Extract the [x, y] coordinate from the center of the cell holding the provided text.  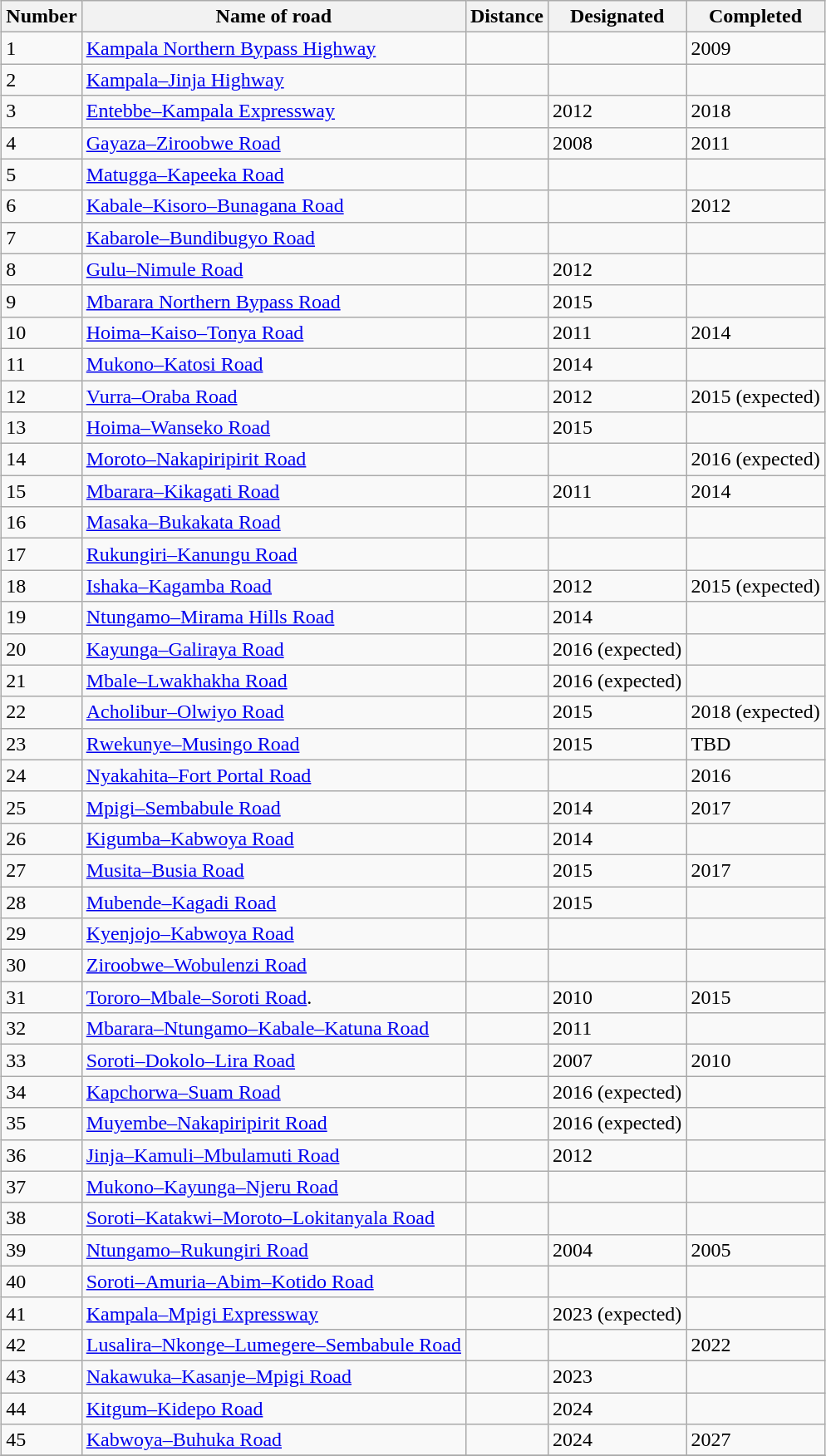
12 [42, 396]
Nyakahita–Fort Portal Road [273, 775]
2008 [617, 143]
2018 (expected) [755, 712]
Matugga–Kapeeka Road [273, 175]
Distance [507, 17]
2023 (expected) [617, 1313]
Acholibur–Olwiyo Road [273, 712]
Masaka–Bukakata Road [273, 523]
Vurra–Oraba Road [273, 396]
Soroti–Katakwi–Moroto–Lokitanyala Road [273, 1218]
Mpigi–Sembabule Road [273, 807]
38 [42, 1218]
10 [42, 332]
2027 [755, 1440]
Kayunga–Galiraya Road [273, 649]
2004 [617, 1250]
2022 [755, 1345]
Kitgum–Kidepo Road [273, 1409]
11 [42, 364]
7 [42, 238]
39 [42, 1250]
Mbarara–Ntungamo–Kabale–Katuna Road [273, 1029]
2016 [755, 775]
Kigumba–Kabwoya Road [273, 839]
TBD [755, 744]
Number [42, 17]
45 [42, 1440]
25 [42, 807]
26 [42, 839]
Mbarara Northern Bypass Road [273, 301]
23 [42, 744]
Mukono–Katosi Road [273, 364]
17 [42, 554]
Moroto–Nakapiripirit Road [273, 460]
15 [42, 491]
Ishaka–Kagamba Road [273, 586]
31 [42, 997]
36 [42, 1155]
Kampala–Jinja Highway [273, 80]
Kabwoya–Buhuka Road [273, 1440]
Nakawuka–Kasanje–Mpigi Road [273, 1376]
34 [42, 1092]
Gulu–Nimule Road [273, 269]
18 [42, 586]
2009 [755, 48]
28 [42, 902]
2 [42, 80]
Soroti–Amuria–Abim–Kotido Road [273, 1281]
3 [42, 111]
Ntungamo–Rukungiri Road [273, 1250]
Hoima–Wanseko Road [273, 428]
37 [42, 1187]
44 [42, 1409]
Hoima–Kaiso–Tonya Road [273, 332]
2018 [755, 111]
22 [42, 712]
Kabale–Kisoro–Bunagana Road [273, 206]
42 [42, 1345]
Musita–Busia Road [273, 870]
33 [42, 1060]
Tororo–Mbale–Soroti Road. [273, 997]
6 [42, 206]
Rwekunye–Musingo Road [273, 744]
35 [42, 1124]
Ntungamo–Mirama Hills Road [273, 617]
2005 [755, 1250]
Kampala–Mpigi Expressway [273, 1313]
Mbarara–Kikagati Road [273, 491]
Jinja–Kamuli–Mbulamuti Road [273, 1155]
1 [42, 48]
Gayaza–Ziroobwe Road [273, 143]
2023 [617, 1376]
Kabarole–Bundibugyo Road [273, 238]
30 [42, 966]
9 [42, 301]
41 [42, 1313]
4 [42, 143]
40 [42, 1281]
14 [42, 460]
29 [42, 934]
Ziroobwe–Wobulenzi Road [273, 966]
Rukungiri–Kanungu Road [273, 554]
13 [42, 428]
8 [42, 269]
5 [42, 175]
Kampala Northern Bypass Highway [273, 48]
20 [42, 649]
32 [42, 1029]
Lusalira–Nkonge–Lumegere–Sembabule Road [273, 1345]
Kapchorwa–Suam Road [273, 1092]
Mbale–Lwakhakha Road [273, 681]
Mubende–Kagadi Road [273, 902]
Soroti–Dokolo–Lira Road [273, 1060]
Name of road [273, 17]
Kyenjojo–Kabwoya Road [273, 934]
21 [42, 681]
2007 [617, 1060]
27 [42, 870]
19 [42, 617]
43 [42, 1376]
Mukono–Kayunga–Njeru Road [273, 1187]
Designated [617, 17]
Entebbe–Kampala Expressway [273, 111]
24 [42, 775]
Completed [755, 17]
16 [42, 523]
Muyembe–Nakapiripirit Road [273, 1124]
